Search for the cell housing the specified text and yield its (X, Y) center coordinate. 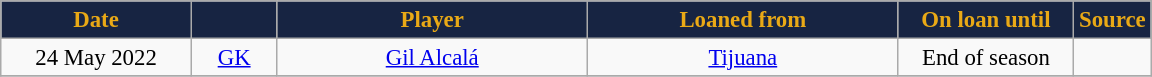
GK (234, 58)
Date (96, 20)
24 May 2022 (96, 58)
On loan until (986, 20)
End of season (986, 58)
Gil Alcalá (432, 58)
Loaned from (744, 20)
Tijuana (744, 58)
Player (432, 20)
Source (1112, 20)
